Determine the (X, Y) coordinate at the center of the cell enclosing the given text.  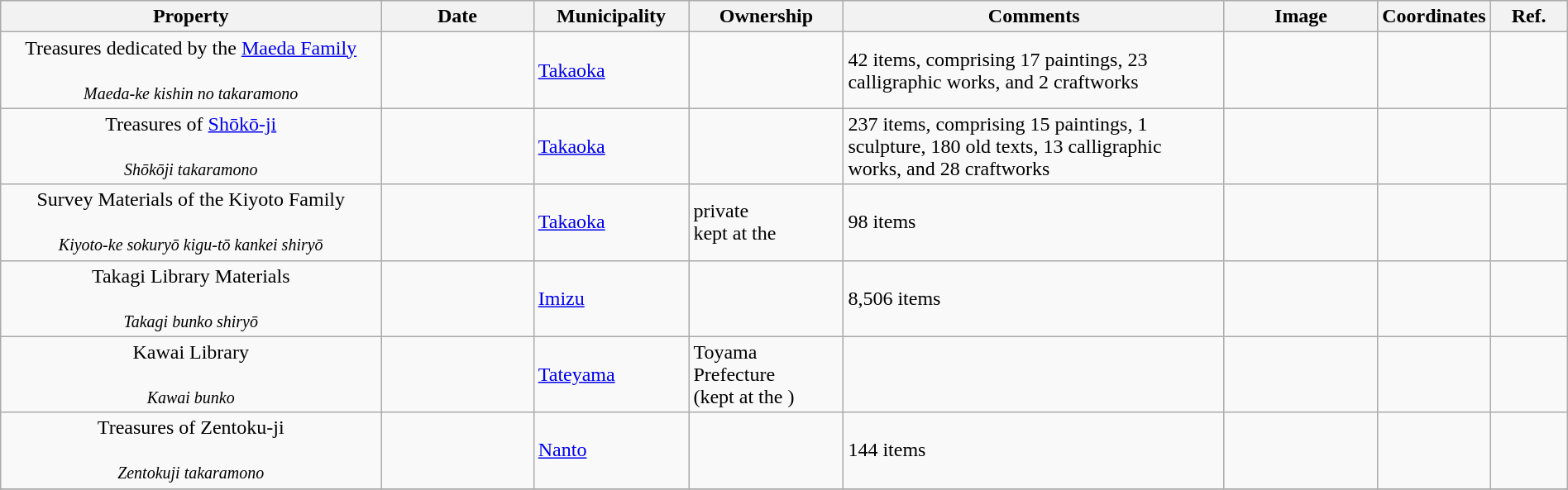
8,506 items (1034, 298)
237 items, comprising 15 paintings, 1 sculpture, 180 old texts, 13 calligraphic works, and 28 craftworks (1034, 146)
Coordinates (1434, 17)
42 items, comprising 17 paintings, 23 calligraphic works, and 2 craftworks (1034, 70)
Nanto (611, 450)
privatekept at the (766, 222)
Municipality (611, 17)
Imizu (611, 298)
Property (191, 17)
98 items (1034, 222)
Tateyama (611, 374)
Image (1300, 17)
Date (458, 17)
Takagi Library MaterialsTakagi bunko shiryō (191, 298)
Ref. (1528, 17)
Treasures of Shōkō-jiShōkōji takaramono (191, 146)
Survey Materials of the Kiyoto FamilyKiyoto-ke sokuryō kigu-tō kankei shiryō (191, 222)
144 items (1034, 450)
Treasures of Zentoku-jiZentokuji takaramono (191, 450)
Comments (1034, 17)
Ownership (766, 17)
Treasures dedicated by the Maeda FamilyMaeda-ke kishin no takaramono (191, 70)
Toyama Prefecture(kept at the ) (766, 374)
Kawai LibraryKawai bunko (191, 374)
